Pinpoint the cell where the given text exists, returning its (x, y) midpoint coordinate. 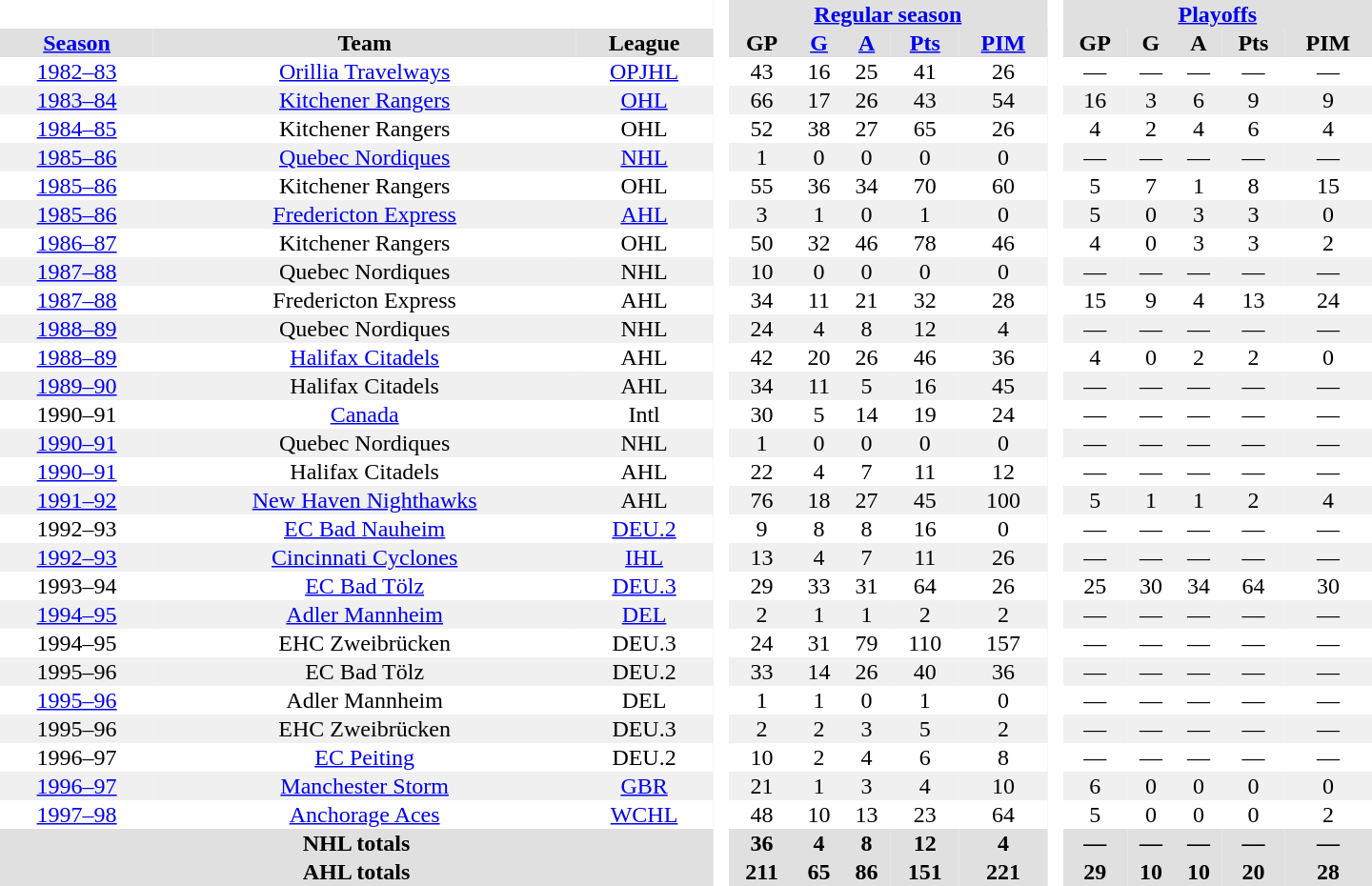
1997–98 (76, 815)
EC Bad Nauheim (364, 529)
1984–85 (76, 129)
Team (364, 43)
52 (762, 129)
22 (762, 472)
Cincinnati Cyclones (364, 557)
OPJHL (644, 71)
1983–84 (76, 100)
86 (867, 872)
60 (1003, 186)
42 (762, 357)
WCHL (644, 815)
Regular season (888, 14)
Playoffs (1218, 14)
151 (925, 872)
Season (76, 43)
19 (925, 414)
78 (925, 243)
1993–94 (76, 586)
100 (1003, 500)
50 (762, 243)
NHL totals (356, 843)
76 (762, 500)
40 (925, 672)
110 (925, 643)
League (644, 43)
1986–87 (76, 243)
IHL (644, 557)
54 (1003, 100)
1991–92 (76, 500)
38 (819, 129)
41 (925, 71)
221 (1003, 872)
66 (762, 100)
70 (925, 186)
1989–90 (76, 386)
Canada (364, 414)
EC Peiting (364, 757)
GBR (644, 786)
23 (925, 815)
New Haven Nighthawks (364, 500)
AHL totals (356, 872)
211 (762, 872)
1982–83 (76, 71)
55 (762, 186)
Intl (644, 414)
157 (1003, 643)
17 (819, 100)
Manchester Storm (364, 786)
Orillia Travelways (364, 71)
79 (867, 643)
48 (762, 815)
18 (819, 500)
Anchorage Aces (364, 815)
